For the text-containing cell, return its midpoint in (X, Y) coordinate format. 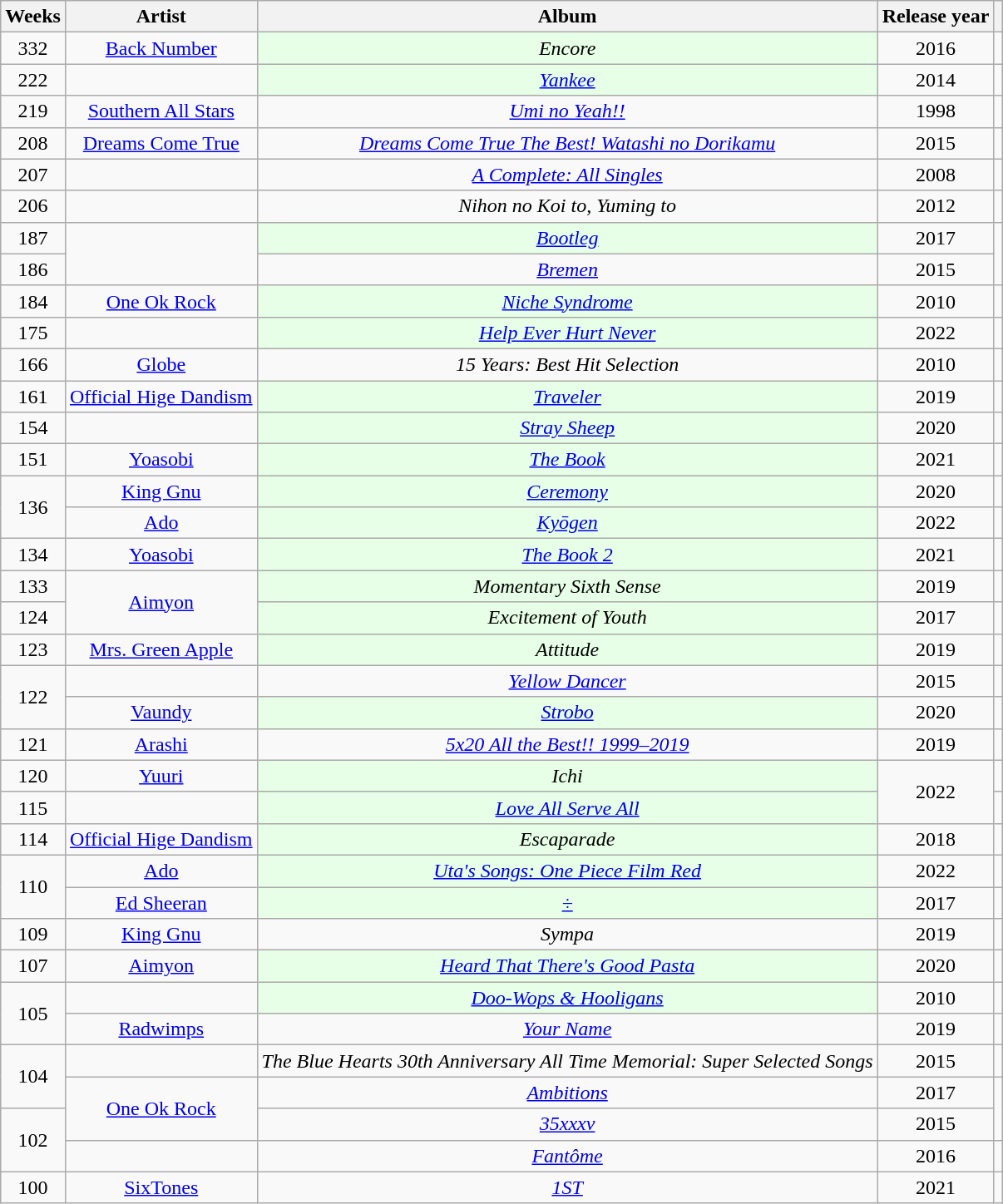
332 (33, 48)
Excitement of Youth (567, 618)
Artist (161, 17)
Bootleg (567, 238)
Kyōgen (567, 523)
Mrs. Green Apple (161, 649)
2012 (936, 206)
Arashi (161, 744)
Help Ever Hurt Never (567, 333)
100 (33, 1187)
222 (33, 80)
Ambitions (567, 1093)
15 Years: Best Hit Selection (567, 364)
206 (33, 206)
Southern All Stars (161, 111)
154 (33, 428)
133 (33, 586)
Strobo (567, 713)
Sympa (567, 935)
115 (33, 807)
5x20 All the Best!! 1999–2019 (567, 744)
Fantôme (567, 1156)
Umi no Yeah!! (567, 111)
1998 (936, 111)
Yuuri (161, 776)
161 (33, 397)
Escaparade (567, 839)
123 (33, 649)
166 (33, 364)
2014 (936, 80)
Bremen (567, 269)
Traveler (567, 397)
Release year (936, 17)
Globe (161, 364)
109 (33, 935)
Yankee (567, 80)
Album (567, 17)
121 (33, 744)
207 (33, 175)
Ceremony (567, 491)
184 (33, 301)
122 (33, 697)
Love All Serve All (567, 807)
107 (33, 966)
Radwimps (161, 1029)
151 (33, 460)
175 (33, 333)
A Complete: All Singles (567, 175)
Heard That There's Good Pasta (567, 966)
102 (33, 1140)
Yellow Dancer (567, 681)
The Book (567, 460)
2018 (936, 839)
104 (33, 1077)
÷ (567, 902)
114 (33, 839)
105 (33, 1014)
Weeks (33, 17)
124 (33, 618)
Attitude (567, 649)
134 (33, 555)
Stray Sheep (567, 428)
120 (33, 776)
SixTones (161, 1187)
Vaundy (161, 713)
110 (33, 886)
Dreams Come True (161, 143)
Niche Syndrome (567, 301)
2008 (936, 175)
Momentary Sixth Sense (567, 586)
1ST (567, 1187)
Your Name (567, 1029)
35xxxv (567, 1124)
136 (33, 507)
The Blue Hearts 30th Anniversary All Time Memorial: Super Selected Songs (567, 1061)
187 (33, 238)
186 (33, 269)
219 (33, 111)
Encore (567, 48)
Ichi (567, 776)
Ed Sheeran (161, 902)
The Book 2 (567, 555)
Back Number (161, 48)
Dreams Come True The Best! Watashi no Dorikamu (567, 143)
Uta's Songs: One Piece Film Red (567, 871)
208 (33, 143)
Nihon no Koi to, Yuming to (567, 206)
Doo-Wops & Hooligans (567, 998)
